Find where the given text appears and provide that cell's center as [X, Y] coordinate. 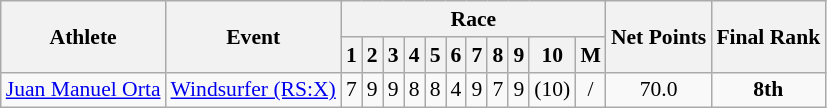
Net Points [658, 36]
10 [552, 55]
3 [394, 55]
(10) [552, 90]
6 [456, 55]
5 [436, 55]
M [590, 55]
Athlete [84, 36]
70.0 [658, 90]
Windsurfer (RS:X) [254, 90]
1 [352, 55]
/ [590, 90]
Juan Manuel Orta [84, 90]
2 [372, 55]
Event [254, 36]
8th [768, 90]
Race [474, 19]
Final Rank [768, 36]
